From the cell containing the given text, extract its center point as (X, Y) coordinate. 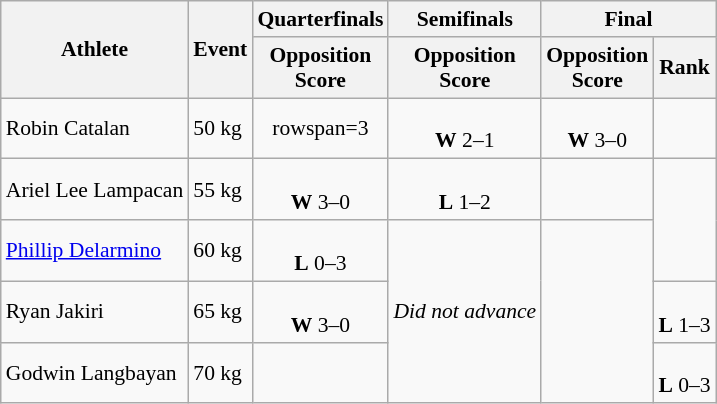
Athlete (95, 50)
L 1–2 (464, 190)
70 kg (220, 372)
Godwin Langbayan (95, 372)
rowspan=3 (320, 128)
50 kg (220, 128)
Quarterfinals (320, 19)
Rank (684, 68)
Semifinals (464, 19)
L 1–3 (684, 312)
W 2–1 (464, 128)
60 kg (220, 250)
Phillip Delarmino (95, 250)
65 kg (220, 312)
Ariel Lee Lampacan (95, 190)
Robin Catalan (95, 128)
Event (220, 50)
Did not advance (464, 312)
Ryan Jakiri (95, 312)
Final (628, 19)
55 kg (220, 190)
